Pinpoint the cell where the given text exists, returning its (x, y) midpoint coordinate. 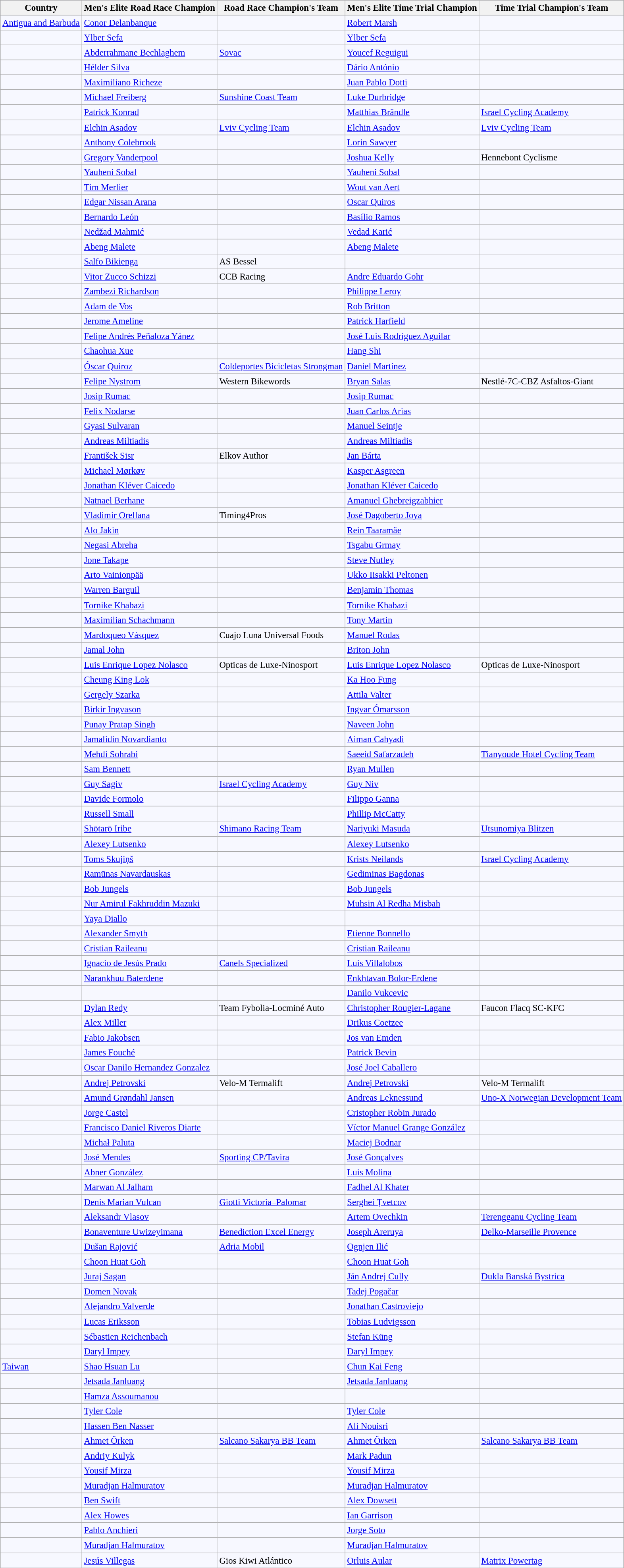
Nestlé-7C-CBZ Asfaltos-Giant (552, 381)
Tony Martin (412, 620)
Alo Jakin (149, 530)
José Gonçalves (412, 1157)
Cheung King Lok (149, 680)
Aleksandr Vlasov (149, 1217)
Shōtarō Iribe (149, 829)
Youcef Reguigui (412, 53)
Sunshine Coast Team (281, 97)
Hamza Assoumanou (149, 1396)
Matrix Powertag (552, 1560)
Warren Barguil (149, 590)
Philippe Leroy (412, 291)
Vedad Karić (412, 232)
Bonaventure Uwizeyimana (149, 1232)
Cuajo Luna Universal Foods (281, 635)
Naveen John (412, 724)
Guy Sagiv (149, 784)
Alejandro Valverde (149, 1307)
José Mendes (149, 1157)
Andreas Leknessund (412, 1097)
Lucas Eriksson (149, 1321)
Shao Hsuan Lu (149, 1366)
Guy Niv (412, 784)
Manuel Seintje (412, 426)
Steve Nutley (412, 560)
Jorge Soto (412, 1531)
Saeeid Safarzadeh (412, 754)
Men's Elite Road Race Champion (149, 8)
Luke Durbridge (412, 97)
Rob Britton (412, 307)
Giotti Victoria–Palomar (281, 1202)
Ognjen Ilić (412, 1247)
Country (41, 8)
Rein Taaramäe (412, 530)
Luis Villalobos (412, 963)
Alex Howes (149, 1516)
Davide Formolo (149, 799)
Muhsin Al Redha Misbah (412, 904)
Mardoqueo Vásquez (149, 635)
Gediminas Bagdonas (412, 874)
Bryan Salas (412, 381)
Tadej Pogačar (412, 1292)
Sporting CP/Tavira (281, 1157)
Sébastien Reichenbach (149, 1337)
Juan Pablo Dotti (412, 83)
AS Bessel (281, 262)
Marwan Al Jalham (149, 1187)
Western Bikewords (281, 381)
Enkhtavan Bolor-Erdene (412, 978)
Hang Shi (412, 351)
Dário António (412, 68)
Sovac (281, 53)
Mehdi Sohrabi (149, 754)
Dušan Rajović (149, 1247)
Ingvar Ómarsson (412, 710)
Maciej Bodnar (412, 1142)
Nedžad Mahmić (149, 232)
Faucon Flacq SC-KFC (552, 1008)
Domen Novak (149, 1292)
Time Trial Champion's Team (552, 8)
Negasi Abreha (149, 545)
Óscar Quiroz (149, 366)
Michael Freiberg (149, 97)
Etienne Bonnello (412, 933)
Punay Pratap Singh (149, 724)
Amanuel Ghebreigzabhier (412, 501)
Andriy Kulyk (149, 1456)
José Luis Rodríguez Aguilar (412, 336)
Juraj Sagan (149, 1277)
Vladimir Orellana (149, 515)
Denis Marian Vulcan (149, 1202)
Manuel Rodas (412, 635)
Luis Molina (412, 1172)
Team Fybolia-Locminé Auto (281, 1008)
Hennebont Cyclisme (552, 157)
Ignacio de Jesús Prado (149, 963)
Abderrahmane Bechlaghem (149, 53)
Men's Elite Time Trial Champion (412, 8)
Tim Merlier (149, 187)
Dukla Banská Bystrica (552, 1277)
Jan Bárta (412, 456)
Edgar Nissan Arana (149, 202)
Wout van Aert (412, 187)
Abner González (149, 1172)
Jos van Emden (412, 1038)
Maximiliano Richeze (149, 83)
Narankhuu Baterdene (149, 978)
Coldeportes Bicicletas Strongman (281, 366)
Michael Mørkøv (149, 471)
Natnael Berhane (149, 501)
Anthony Colebrook (149, 142)
Ian Garrison (412, 1516)
Delko-Marseille Provence (552, 1232)
Filippo Ganna (412, 799)
Uno-X Norwegian Development Team (552, 1097)
Attila Valter (412, 694)
CCB Racing (281, 277)
Artem Ovechkin (412, 1217)
Hassen Ben Nasser (149, 1426)
Patrick Konrad (149, 112)
Gyasi Sulvaran (149, 426)
Alex Dowsett (412, 1500)
Serghei Țvetcov (412, 1202)
Hélder Silva (149, 68)
Daniel Martínez (412, 366)
Zambezi Richardson (149, 291)
Toms Skujiņš (149, 859)
Aiman Cahyadi (412, 739)
Christopher Rougier-Lagane (412, 1008)
Shimano Racing Team (281, 829)
Adam de Vos (149, 307)
Salfo Bikienga (149, 262)
Krists Neilands (412, 859)
Sam Bennett (149, 769)
Mark Padun (412, 1456)
Jamal John (149, 650)
Ukko Iisakki Peltonen (412, 575)
Ján Andrej Cully (412, 1277)
José Joel Caballero (412, 1068)
Birkir Ingvason (149, 710)
Utsunomiya Blitzen (552, 829)
Maximilian Schachmann (149, 620)
Orluis Aular (412, 1560)
Patrick Harfield (412, 321)
Tobias Ludvigsson (412, 1321)
Ben Swift (149, 1500)
Conor Delanbanque (149, 23)
Oscar Danilo Hernandez Gonzalez (149, 1068)
Alexander Smyth (149, 933)
Alex Miller (149, 1023)
Kasper Asgreen (412, 471)
Jesús Villegas (149, 1560)
Juan Carlos Arias (412, 411)
Timing4Pros (281, 515)
Dylan Redy (149, 1008)
Tianyoude Hotel Cycling Team (552, 754)
José Dagoberto Joya (412, 515)
Antigua and Barbuda (41, 23)
Víctor Manuel Grange González (412, 1127)
Gregory Vanderpool (149, 157)
Chun Kai Feng (412, 1366)
Robert Marsh (412, 23)
Gios Kiwi Atlántico (281, 1560)
Lorin Sawyer (412, 142)
Danilo Vukcevic (412, 993)
Felipe Nystrom (149, 381)
Fadhel Al Khater (412, 1187)
Cristopher Robin Jurado (412, 1113)
Francisco Daniel Riveros Diarte (149, 1127)
Taiwan (41, 1366)
Benjamin Thomas (412, 590)
Arto Vainionpää (149, 575)
Jonathan Castroviejo (412, 1307)
Chaohua Xue (149, 351)
František Sisr (149, 456)
Road Race Champion's Team (281, 8)
Felix Nodarse (149, 411)
Jorge Castel (149, 1113)
Joshua Kelly (412, 157)
Tsgabu Grmay (412, 545)
Joseph Areruya (412, 1232)
Nariyuki Masuda (412, 829)
Felipe Andrés Peñaloza Yánez (149, 336)
Ali Nouisri (412, 1426)
Pablo Anchieri (149, 1531)
Jone Takape (149, 560)
Andre Eduardo Gohr (412, 277)
Terengganu Cycling Team (552, 1217)
Gergely Szarka (149, 694)
Jamalidin Novardianto (149, 739)
Yaya Diallo (149, 918)
Benediction Excel Energy (281, 1232)
Ramūnas Navardauskas (149, 874)
Ryan Mullen (412, 769)
Oscar Quiros (412, 202)
Nur Amirul Fakhruddin Mazuki (149, 904)
Briton John (412, 650)
James Fouché (149, 1053)
Canels Specialized (281, 963)
Bernardo León (149, 217)
Matthias Brändle (412, 112)
Patrick Bevin (412, 1053)
Jerome Ameline (149, 321)
Basílio Ramos (412, 217)
Ka Hoo Fung (412, 680)
Russell Small (149, 814)
Vitor Zucco Schizzi (149, 277)
Elkov Author (281, 456)
Stefan Küng (412, 1337)
Adria Mobil (281, 1247)
Amund Grøndahl Jansen (149, 1097)
Drikus Coetzee (412, 1023)
Michał Paluta (149, 1142)
Fabio Jakobsen (149, 1038)
Phillip McCatty (412, 814)
